Identify which cell holds the provided text, then report its [X, Y] central coordinate. 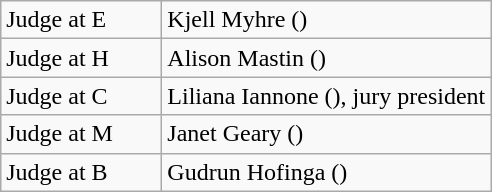
Liliana Iannone (), jury president [326, 96]
Gudrun Hofinga () [326, 172]
Judge at H [82, 58]
Alison Mastin () [326, 58]
Judge at C [82, 96]
Judge at M [82, 134]
Janet Geary () [326, 134]
Judge at B [82, 172]
Kjell Myhre () [326, 20]
Judge at E [82, 20]
